Extract the [X, Y] coordinate from the center of the cell holding the provided text.  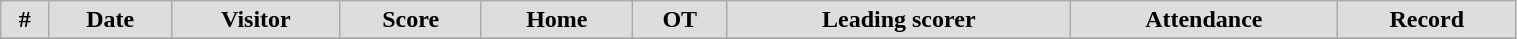
Leading scorer [898, 20]
Home [556, 20]
OT [680, 20]
Attendance [1204, 20]
Date [110, 20]
# [25, 20]
Record [1426, 20]
Score [410, 20]
Visitor [256, 20]
